Extract the (X, Y) coordinate from the center of the cell holding the provided text.  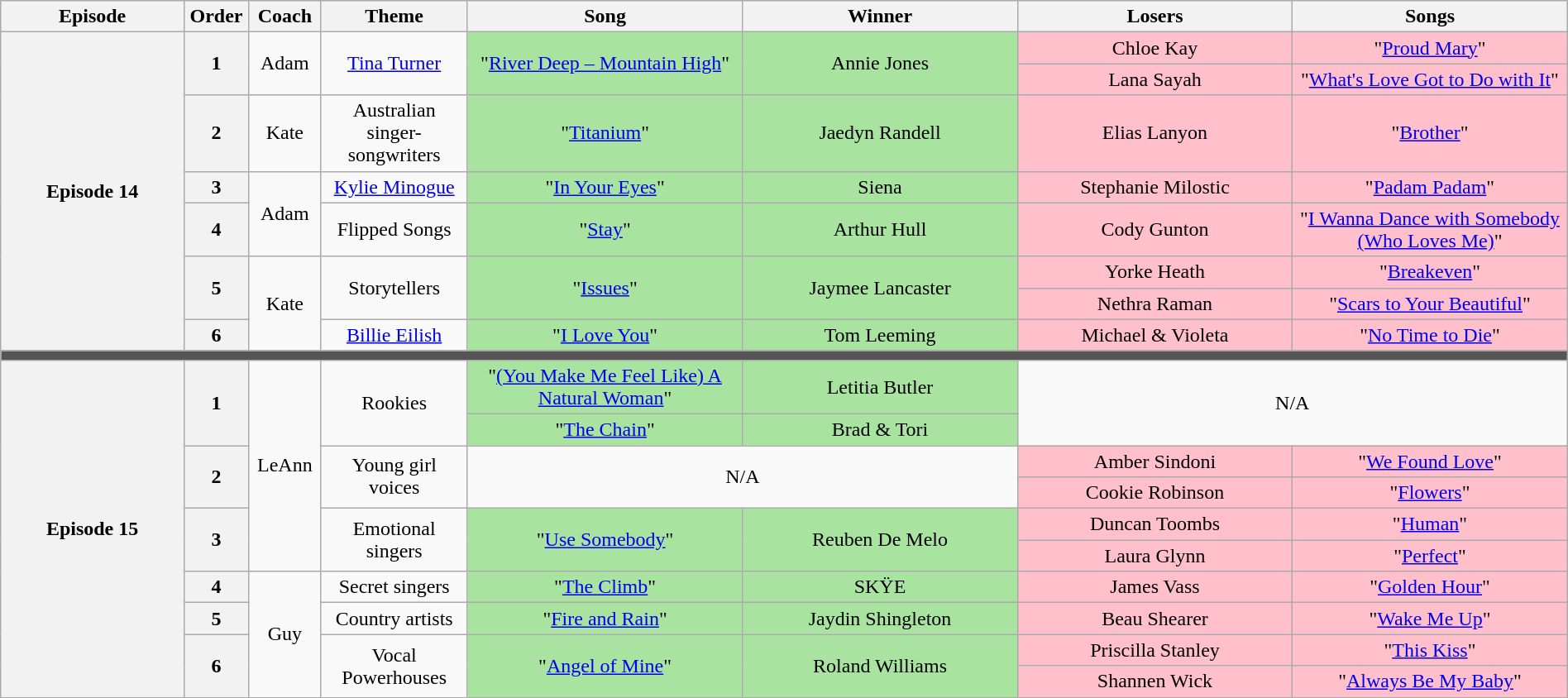
"The Chain" (605, 429)
"We Found Love" (1431, 461)
Letitia Butler (880, 387)
James Vass (1154, 587)
Flipped Songs (394, 230)
"Wake Me Up" (1431, 619)
Brad & Tori (880, 429)
Vocal Powerhouses (394, 666)
"Golden Hour" (1431, 587)
Arthur Hull (880, 230)
"Proud Mary" (1431, 48)
Emotional singers (394, 540)
"Stay" (605, 230)
Priscilla Stanley (1154, 650)
"Perfect" (1431, 556)
Australian singer-songwriters (394, 133)
"I Wanna Dance with Somebody (Who Loves Me)" (1431, 230)
Lana Sayah (1154, 79)
"In Your Eyes" (605, 187)
Billie Eilish (394, 335)
Episode 15 (93, 528)
"This Kiss" (1431, 650)
Winner (880, 17)
"Angel of Mine" (605, 666)
Stephanie Milostic (1154, 187)
"The Climb" (605, 587)
"I Love You" (605, 335)
"River Deep – Mountain High" (605, 64)
Jaydin Shingleton (880, 619)
Cody Gunton (1154, 230)
Coach (284, 17)
Country artists (394, 619)
"Fire and Rain" (605, 619)
Losers (1154, 17)
"Titanium" (605, 133)
Shannen Wick (1154, 681)
Jaymee Lancaster (880, 288)
Chloe Kay (1154, 48)
Beau Shearer (1154, 619)
Theme (394, 17)
Secret singers (394, 587)
Roland Williams (880, 666)
"Human" (1431, 524)
Jaedyn Randell (880, 133)
Song (605, 17)
Episode 14 (93, 192)
"Issues" (605, 288)
Rookies (394, 402)
SKŸE (880, 587)
"What's Love Got to Do with It" (1431, 79)
Michael & Violeta (1154, 335)
"Flowers" (1431, 493)
LeAnn (284, 465)
"(You Make Me Feel Like) A Natural Woman" (605, 387)
"Always Be My Baby" (1431, 681)
Duncan Toombs (1154, 524)
"Use Somebody" (605, 540)
Episode (93, 17)
"Breakeven" (1431, 272)
Cookie Robinson (1154, 493)
Annie Jones (880, 64)
Storytellers (394, 288)
Young girl voices (394, 476)
Elias Lanyon (1154, 133)
Reuben De Melo (880, 540)
Laura Glynn (1154, 556)
"Brother" (1431, 133)
Yorke Heath (1154, 272)
"Scars to Your Beautiful" (1431, 304)
Siena (880, 187)
Amber Sindoni (1154, 461)
Nethra Raman (1154, 304)
Guy (284, 634)
"No Time to Die" (1431, 335)
Tom Leeming (880, 335)
Kylie Minogue (394, 187)
"Padam Padam" (1431, 187)
Songs (1431, 17)
Order (216, 17)
Tina Turner (394, 64)
